Identify which cell holds the provided text, then report its (X, Y) central coordinate. 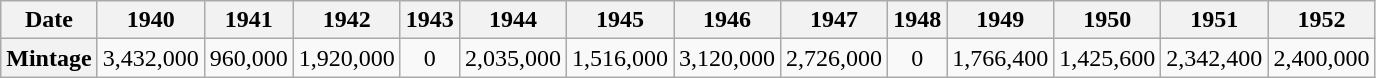
1945 (620, 20)
1,425,600 (1108, 58)
3,432,000 (150, 58)
1,516,000 (620, 58)
2,726,000 (834, 58)
Date (49, 20)
1949 (1000, 20)
1948 (918, 20)
1940 (150, 20)
2,035,000 (512, 58)
1947 (834, 20)
3,120,000 (728, 58)
1951 (1214, 20)
1946 (728, 20)
1950 (1108, 20)
Mintage (49, 58)
1,766,400 (1000, 58)
1941 (248, 20)
1944 (512, 20)
2,342,400 (1214, 58)
2,400,000 (1322, 58)
1942 (346, 20)
960,000 (248, 58)
1,920,000 (346, 58)
1943 (430, 20)
1952 (1322, 20)
